Output the [x, y] coordinate of the center of the cell containing the given text.  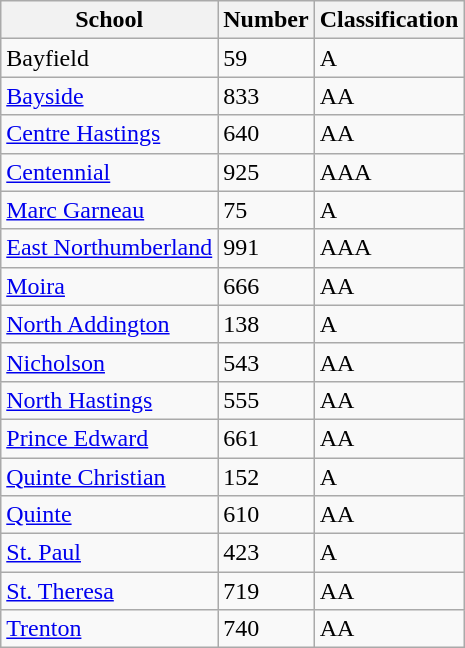
Classification [389, 20]
St. Theresa [110, 591]
666 [266, 286]
School [110, 20]
925 [266, 172]
138 [266, 324]
Quinte [110, 515]
719 [266, 591]
640 [266, 134]
Marc Garneau [110, 210]
991 [266, 248]
152 [266, 477]
59 [266, 58]
St. Paul [110, 553]
423 [266, 553]
543 [266, 362]
Centennial [110, 172]
555 [266, 400]
Centre Hastings [110, 134]
East Northumberland [110, 248]
661 [266, 438]
Moira [110, 286]
Number [266, 20]
833 [266, 96]
Quinte Christian [110, 477]
Prince Edward [110, 438]
Trenton [110, 629]
North Addington [110, 324]
610 [266, 515]
Bayfield [110, 58]
North Hastings [110, 400]
740 [266, 629]
Bayside [110, 96]
75 [266, 210]
Nicholson [110, 362]
